Search for the cell housing the specified text and yield its [X, Y] center coordinate. 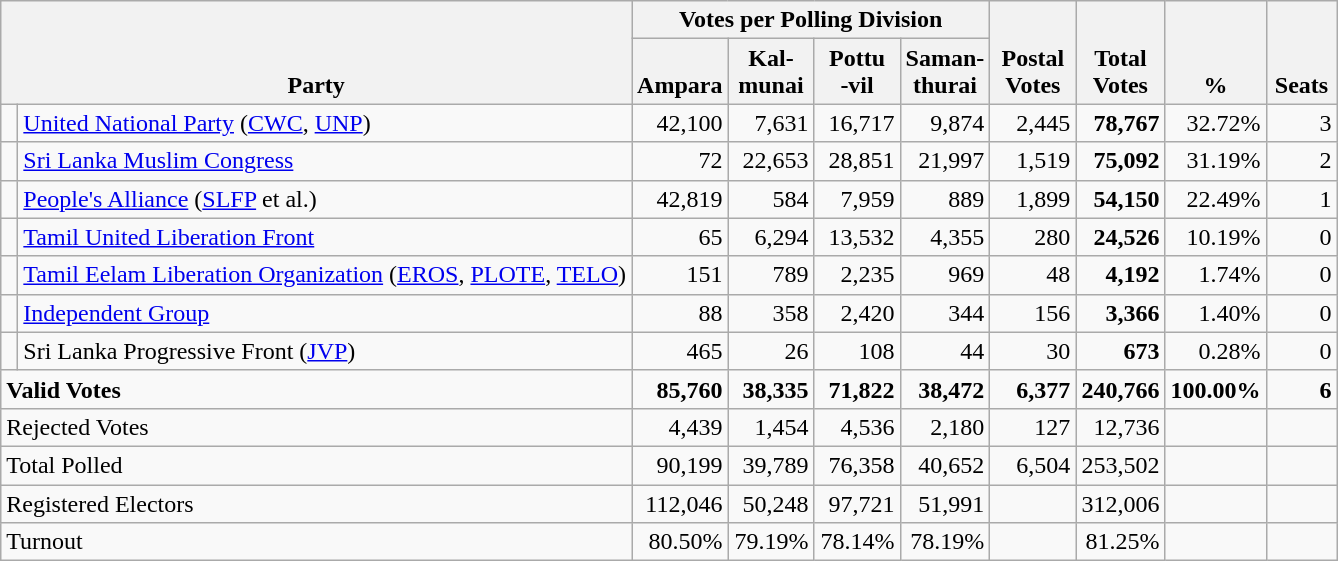
7,959 [857, 199]
4,536 [857, 427]
3,366 [1120, 313]
38,472 [945, 389]
78.19% [945, 542]
76,358 [857, 465]
4,439 [680, 427]
1,519 [1033, 161]
32.72% [1216, 123]
78,767 [1120, 123]
344 [945, 313]
2,180 [945, 427]
0.28% [1216, 351]
81.25% [1120, 542]
39,789 [771, 465]
465 [680, 351]
Registered Electors [316, 503]
6,294 [771, 237]
6,377 [1033, 389]
54,150 [1120, 199]
2,235 [857, 275]
312,006 [1120, 503]
112,046 [680, 503]
75,092 [1120, 161]
42,100 [680, 123]
1.74% [1216, 275]
673 [1120, 351]
Independent Group [325, 313]
7,631 [771, 123]
United National Party (CWC, UNP) [325, 123]
48 [1033, 275]
100.00% [1216, 389]
2 [1302, 161]
1.40% [1216, 313]
10.19% [1216, 237]
Votes per Polling Division [811, 20]
12,736 [1120, 427]
280 [1033, 237]
21,997 [945, 161]
28,851 [857, 161]
30 [1033, 351]
Pottu-vil [857, 72]
16,717 [857, 123]
127 [1033, 427]
Sri Lanka Progressive Front (JVP) [325, 351]
4,355 [945, 237]
156 [1033, 313]
42,819 [680, 199]
44 [945, 351]
358 [771, 313]
Tamil United Liberation Front [325, 237]
Tamil Eelam Liberation Organization (EROS, PLOTE, TELO) [325, 275]
889 [945, 199]
Total Polled [316, 465]
1,454 [771, 427]
90,199 [680, 465]
88 [680, 313]
Party [316, 52]
6 [1302, 389]
PostalVotes [1033, 52]
Valid Votes [316, 389]
2,420 [857, 313]
4,192 [1120, 275]
71,822 [857, 389]
Total Votes [1120, 52]
6,504 [1033, 465]
584 [771, 199]
Sri Lanka Muslim Congress [325, 161]
22.49% [1216, 199]
2,445 [1033, 123]
240,766 [1120, 389]
31.19% [1216, 161]
40,652 [945, 465]
13,532 [857, 237]
9,874 [945, 123]
253,502 [1120, 465]
969 [945, 275]
1,899 [1033, 199]
People's Alliance (SLFP et al.) [325, 199]
22,653 [771, 161]
97,721 [857, 503]
108 [857, 351]
38,335 [771, 389]
24,526 [1120, 237]
Seats [1302, 52]
65 [680, 237]
1 [1302, 199]
72 [680, 161]
789 [771, 275]
151 [680, 275]
Ampara [680, 72]
% [1216, 52]
3 [1302, 123]
26 [771, 351]
Turnout [316, 542]
Kal-munai [771, 72]
79.19% [771, 542]
85,760 [680, 389]
51,991 [945, 503]
80.50% [680, 542]
Rejected Votes [316, 427]
Saman-thurai [945, 72]
78.14% [857, 542]
50,248 [771, 503]
